Capture the cell that displays the provided text and extract its [x, y] central coordinate. 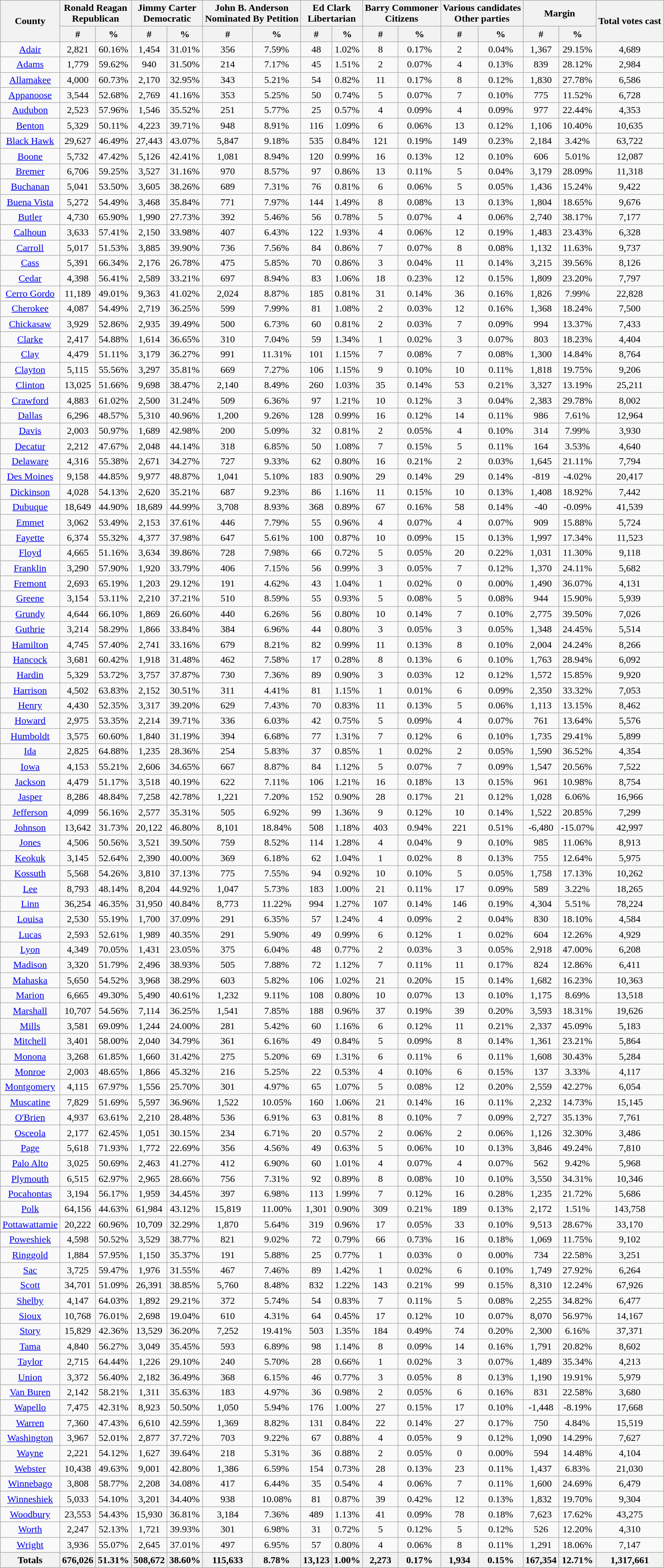
6.04% [276, 950]
65 [316, 1087]
46 [316, 1377]
4,115 [78, 1087]
991 [227, 354]
76 [316, 186]
14.84% [578, 354]
189 [459, 1209]
4,640 [630, 446]
9.18% [276, 141]
69 [316, 1056]
3,708 [227, 507]
36.27% [185, 354]
2,975 [78, 721]
0.98% [347, 1392]
3,184 [227, 1514]
Guthrie [30, 629]
3.42% [578, 141]
Winnebago [30, 1484]
34.82% [578, 1301]
Des Moines [30, 477]
3,194 [78, 1194]
604 [541, 935]
12,087 [630, 156]
Sioux [30, 1316]
2,984 [630, 65]
43 [316, 583]
771 [227, 202]
2,693 [78, 583]
1,483 [541, 233]
10,709 [149, 1224]
1,047 [227, 888]
47.67% [113, 446]
8,204 [149, 888]
Jasper [30, 797]
1,031 [541, 553]
5,968 [630, 1163]
47.43% [113, 1423]
18.06% [578, 1545]
832 [316, 1285]
48.65% [113, 1072]
3,968 [149, 980]
503 [316, 1331]
2,769 [149, 95]
535 [316, 141]
15.85% [578, 675]
1,934 [459, 1560]
22.44% [578, 110]
20.82% [578, 1346]
Various candidatesOther parties [482, 14]
7.98% [276, 553]
31.42% [185, 1056]
5,017 [78, 248]
1,301 [316, 1209]
Clarke [30, 339]
58.00% [113, 1041]
56.16% [113, 812]
18,689 [149, 507]
47.42% [113, 156]
63.61% [113, 1117]
0.94% [420, 827]
20.56% [578, 767]
61,984 [149, 1209]
53.49% [113, 522]
4,316 [78, 461]
3,885 [149, 248]
31.48% [185, 660]
19.75% [578, 370]
13,123 [316, 1560]
1,041 [227, 477]
7.55% [276, 873]
48.14% [113, 888]
9.02% [276, 1240]
51.53% [113, 248]
509 [227, 400]
3,634 [149, 553]
31.19% [185, 736]
37,371 [630, 1331]
375 [227, 950]
Cherokee [30, 309]
57.41% [113, 233]
6.06% [578, 797]
1,361 [541, 1041]
7.17% [276, 65]
9.33% [276, 461]
5,272 [78, 202]
314 [541, 431]
Lyon [30, 950]
2,645 [149, 1545]
15.90% [578, 599]
5.61% [276, 538]
29.15% [578, 49]
2,390 [149, 858]
-4.02% [578, 477]
57.95% [113, 1255]
Jefferson [30, 812]
50.56% [113, 843]
6,092 [630, 660]
11.30% [578, 553]
40.96% [185, 415]
18,649 [78, 507]
31.55% [185, 1270]
40.84% [185, 904]
Calhoun [30, 233]
1,069 [541, 1240]
4,099 [78, 812]
3,025 [78, 1163]
7.59% [276, 49]
Buchanan [30, 186]
1.99% [347, 1194]
143,758 [630, 1209]
1,832 [541, 1499]
56.40% [113, 1377]
Plymouth [30, 1178]
50.11% [113, 125]
32.30% [578, 1133]
562 [541, 1163]
12.86% [578, 965]
Scott [30, 1285]
23 [459, 1469]
Cedar [30, 278]
5.77% [276, 110]
143 [380, 1285]
Crawford [30, 400]
37.87% [185, 675]
64.44% [113, 1362]
Grundy [30, 614]
2,715 [78, 1362]
144 [316, 202]
1,600 [541, 1484]
38.85% [185, 1285]
19.70% [578, 1499]
5,041 [78, 186]
36.49% [185, 1377]
1,772 [149, 1148]
9,206 [630, 370]
176 [316, 1407]
3,581 [78, 1026]
2,337 [541, 1026]
2,024 [227, 293]
3,049 [149, 1346]
2,176 [149, 263]
25.70% [185, 1087]
7,299 [630, 812]
676,026 [78, 1560]
730 [227, 675]
3,605 [149, 186]
508 [316, 827]
Cerro Gordo [30, 293]
Marshall [30, 1011]
6.35% [276, 919]
Louisa [30, 919]
58.77% [113, 1484]
64 [316, 1316]
1,989 [149, 935]
19,626 [630, 1011]
11.75% [578, 1240]
38.77% [185, 1240]
8.48% [276, 1285]
13,518 [630, 995]
2,463 [149, 1163]
1,590 [541, 751]
1,113 [541, 706]
39.93% [185, 1530]
4,028 [78, 492]
28.48% [185, 1117]
5,284 [630, 1056]
1.22% [347, 1285]
21,030 [630, 1469]
54.88% [113, 339]
53.50% [113, 186]
7,252 [227, 1331]
7.27% [276, 370]
5.64% [276, 1224]
6,610 [149, 1423]
33.84% [185, 629]
10.08% [276, 1499]
6.15% [276, 1377]
63,722 [630, 141]
3,518 [149, 782]
0.93% [347, 599]
78,224 [630, 904]
4.31% [276, 1316]
1,300 [541, 354]
17,668 [630, 1407]
6.18% [276, 858]
18 [380, 278]
6.83% [578, 1469]
7.43% [276, 706]
3,929 [78, 324]
4,377 [149, 538]
0.49% [420, 1331]
599 [227, 309]
7,114 [149, 1011]
2,500 [149, 400]
17.34% [578, 538]
369 [227, 858]
689 [227, 186]
47.00% [578, 950]
1,608 [541, 1056]
3,215 [541, 263]
4.62% [276, 583]
39.90% [185, 248]
1,090 [541, 1438]
1,997 [541, 538]
149 [459, 141]
Jones [30, 843]
Buena Vista [30, 202]
9.11% [276, 995]
33.32% [578, 690]
593 [227, 1346]
30.51% [185, 690]
1,892 [149, 1301]
49.24% [578, 1148]
2,577 [149, 812]
Winneshiek [30, 1499]
4,430 [78, 706]
3,297 [149, 370]
3,575 [78, 736]
34.31% [578, 1178]
28.09% [578, 171]
83 [316, 278]
Polk [30, 1209]
1.36% [347, 812]
28.67% [578, 1224]
38.47% [185, 385]
35.52% [185, 110]
5,514 [630, 629]
446 [227, 522]
8,602 [630, 1346]
4,840 [78, 1346]
2,172 [541, 1209]
275 [227, 1056]
5.01% [578, 156]
42.27% [578, 1087]
7,522 [630, 767]
34.08% [185, 1484]
-819 [541, 477]
23,553 [78, 1514]
510 [227, 599]
728 [227, 553]
2,698 [149, 1316]
1,627 [149, 1453]
5,732 [78, 156]
41.27% [185, 1163]
622 [227, 782]
1,959 [149, 1194]
440 [227, 614]
13.15% [578, 706]
58.21% [113, 1392]
34.27% [185, 461]
4,502 [78, 690]
28.94% [578, 660]
30.43% [578, 1056]
0.74% [347, 95]
44.63% [113, 1209]
7.46% [276, 1270]
31.16% [185, 171]
9.26% [276, 415]
154 [316, 1469]
52.35% [113, 706]
Marion [30, 995]
1,758 [541, 873]
500 [227, 324]
44.90% [113, 507]
5,618 [78, 1148]
121 [380, 141]
6.95% [276, 1545]
3,214 [78, 629]
0.53% [347, 1072]
5,033 [78, 1499]
761 [541, 721]
Davis [30, 431]
756 [227, 1178]
4,929 [630, 935]
Montgomery [30, 1087]
53 [459, 385]
687 [227, 492]
310 [227, 339]
34.45% [185, 1194]
54.12% [113, 1453]
46.35% [113, 904]
10.05% [276, 1102]
3,372 [78, 1377]
6.71% [276, 1133]
3,290 [78, 568]
52.61% [113, 935]
Page [30, 1148]
2,221 [78, 1453]
5,115 [78, 370]
3,681 [78, 660]
727 [227, 461]
2,004 [541, 644]
2,606 [149, 767]
508,672 [149, 1560]
Hamilton [30, 644]
1,126 [541, 1133]
11,189 [78, 293]
51.09% [113, 1285]
8.91% [276, 125]
16,966 [630, 797]
7.56% [276, 248]
1,990 [149, 217]
27.78% [578, 80]
8.93% [276, 507]
759 [227, 843]
1,572 [541, 675]
Pottawattamie [30, 1224]
1,348 [541, 629]
7,829 [78, 1102]
234 [227, 1133]
4,506 [78, 843]
8,913 [630, 843]
Adair [30, 49]
35.81% [185, 370]
3,320 [78, 965]
4,213 [630, 1362]
319 [316, 1224]
Audubon [30, 110]
406 [227, 568]
146 [459, 904]
5,864 [630, 1041]
5.46% [276, 217]
1,436 [541, 186]
6,728 [630, 95]
63 [316, 1117]
6.36% [276, 400]
98 [316, 1346]
11,318 [630, 171]
59 [316, 339]
Monroe [30, 1072]
4,689 [630, 49]
831 [541, 1392]
55.56% [113, 370]
0.78% [347, 217]
1,386 [227, 1469]
107 [380, 904]
4,745 [78, 644]
830 [541, 919]
2,620 [149, 492]
37.21% [185, 599]
120 [316, 156]
27.73% [185, 217]
462 [227, 660]
1,918 [149, 660]
318 [227, 446]
353 [227, 95]
2,877 [149, 1438]
92 [316, 1178]
14.73% [578, 1102]
9.42% [578, 1163]
0.54% [347, 1484]
54.10% [113, 1499]
39.20% [185, 706]
1,763 [541, 660]
43,275 [630, 1514]
101 [316, 354]
Ida [30, 751]
2,214 [149, 721]
10,707 [78, 1011]
167,354 [541, 1560]
14,167 [630, 1316]
10,635 [630, 125]
Osceola [30, 1133]
2,350 [541, 690]
2,232 [541, 1102]
6,586 [630, 80]
-1,448 [541, 1407]
986 [541, 415]
5,568 [78, 873]
1,431 [149, 950]
7,360 [78, 1423]
55.38% [113, 461]
0.42% [420, 1499]
1,682 [541, 980]
15,819 [227, 1209]
11.63% [578, 248]
8,793 [78, 888]
Harrison [30, 690]
Worth [30, 1530]
42.98% [185, 431]
667 [227, 767]
8,070 [541, 1316]
184 [380, 1331]
58.29% [113, 629]
18.84% [276, 827]
29.78% [578, 400]
669 [227, 370]
Wayne [30, 1453]
128 [316, 415]
5,650 [78, 980]
1.42% [347, 1270]
1.27% [347, 904]
1,221 [227, 797]
Keokuk [30, 858]
594 [541, 1453]
7,433 [630, 324]
64.03% [113, 1301]
1,541 [227, 1011]
1,190 [541, 1377]
4,087 [78, 309]
188 [316, 1011]
-15.07% [578, 827]
42.80% [185, 1469]
5,724 [630, 522]
3,967 [78, 1438]
Webster [30, 1469]
51.31% [113, 1560]
7.58% [276, 660]
2,935 [149, 324]
1,106 [541, 125]
64,156 [78, 1209]
Allamakee [30, 80]
25,211 [630, 385]
6,296 [78, 415]
985 [541, 843]
Jackson [30, 782]
3,725 [78, 1270]
26.60% [185, 614]
Story [30, 1331]
403 [380, 827]
42.59% [185, 1423]
12,964 [630, 415]
221 [459, 827]
33.79% [185, 568]
8,773 [227, 904]
27,443 [149, 141]
49.63% [113, 1469]
36.07% [578, 583]
51.69% [113, 1102]
38.93% [185, 965]
65.19% [113, 583]
31,950 [149, 904]
62.97% [113, 1178]
Chickasaw [30, 324]
38.26% [185, 186]
64.88% [113, 751]
9,304 [630, 1499]
42,997 [630, 827]
9,920 [630, 675]
35.37% [185, 1255]
4,353 [630, 110]
6,706 [78, 171]
5,899 [630, 736]
3,936 [78, 1545]
803 [541, 339]
17.62% [578, 1514]
1,244 [149, 1026]
41.02% [185, 293]
940 [149, 65]
45.09% [578, 1026]
55.07% [113, 1545]
54.26% [113, 873]
60.42% [113, 660]
1,546 [149, 110]
7,026 [630, 614]
3,527 [149, 171]
35.13% [578, 1117]
909 [541, 522]
59.25% [113, 171]
70.05% [113, 950]
31.50% [185, 65]
1.35% [347, 1331]
21.11% [578, 461]
152 [316, 797]
0.82% [347, 80]
2,593 [78, 935]
42.41% [185, 156]
1,489 [541, 1362]
53.11% [113, 599]
43.12% [185, 1209]
49.30% [113, 995]
1,317,661 [630, 1560]
Iowa [30, 767]
100 [316, 538]
7.15% [276, 568]
7,810 [630, 1148]
8.78% [276, 1560]
4,598 [78, 1240]
0.63% [347, 1148]
9,363 [149, 293]
56.41% [113, 278]
3,757 [149, 675]
52.13% [113, 1530]
2,719 [149, 309]
6.59% [276, 1469]
38.29% [185, 980]
Decatur [30, 446]
343 [227, 80]
1,200 [227, 415]
0.45% [347, 1316]
55.21% [113, 767]
31.73% [113, 827]
Dubuque [30, 507]
1,870 [227, 1224]
475 [227, 263]
Muscatine [30, 1102]
30.15% [185, 1133]
Ed ClarkLibertarian [332, 14]
164 [541, 446]
35.21% [185, 492]
1,408 [541, 492]
-0.09% [578, 507]
1,614 [149, 339]
1,367 [541, 49]
0.51% [501, 827]
8.69% [578, 995]
5,847 [227, 141]
Pocahontas [30, 1194]
Washington [30, 1438]
59.62% [113, 65]
Floyd [30, 553]
4,644 [78, 614]
7,258 [149, 797]
114 [316, 843]
Totals [30, 1560]
39.86% [185, 553]
6,328 [630, 233]
3,633 [78, 233]
24.00% [185, 1026]
29,627 [78, 141]
526 [541, 1530]
12.64% [578, 858]
10,363 [630, 980]
26,391 [149, 1285]
8.57% [276, 171]
938 [227, 1499]
6.90% [276, 1163]
6.03% [276, 721]
839 [541, 65]
2,300 [541, 1331]
18.24% [578, 309]
970 [227, 171]
240 [227, 1362]
37.72% [185, 1438]
1.09% [347, 125]
County [30, 21]
76.01% [113, 1316]
2,177 [78, 1133]
0.92% [347, 873]
52.86% [113, 324]
309 [380, 1209]
44.14% [185, 446]
251 [227, 110]
Ronald ReaganRepublican [95, 14]
21.72% [578, 1194]
4,131 [630, 583]
3,486 [630, 1133]
4,404 [630, 339]
7,794 [630, 461]
24.11% [578, 568]
2,255 [541, 1301]
Cass [30, 263]
4.41% [276, 690]
35.45% [185, 1346]
13.64% [578, 721]
336 [227, 721]
647 [227, 538]
51.17% [113, 782]
6,515 [78, 1178]
116 [316, 125]
Greene [30, 599]
7.85% [276, 1011]
200 [227, 431]
8.59% [276, 599]
24.24% [578, 644]
34.79% [185, 1041]
40.61% [185, 995]
37.98% [185, 538]
5,183 [630, 1026]
4.84% [578, 1423]
1,840 [149, 736]
8.49% [276, 385]
44.85% [113, 477]
32.95% [185, 80]
37.01% [185, 1545]
56.17% [113, 1194]
4,304 [541, 904]
6.92% [276, 812]
1,689 [149, 431]
2,273 [380, 1560]
9,158 [78, 477]
27.92% [578, 1270]
5,979 [630, 1377]
4,665 [78, 553]
5,490 [149, 995]
5,760 [227, 1285]
2,530 [78, 919]
2,727 [541, 1117]
750 [541, 1423]
5,682 [630, 568]
7,053 [630, 690]
1,826 [541, 293]
48.57% [113, 415]
1,721 [149, 1530]
5,126 [149, 156]
Total votes cast [630, 21]
40.35% [185, 935]
14.29% [578, 1438]
6.85% [276, 446]
1,369 [227, 1423]
1,081 [227, 156]
53.35% [113, 721]
4,349 [78, 950]
35.31% [185, 812]
2,740 [541, 217]
1,175 [541, 995]
2,821 [78, 49]
821 [227, 1240]
18.31% [578, 1011]
41.16% [185, 95]
Boone [30, 156]
23.21% [578, 1041]
3,529 [149, 1240]
10.98% [578, 782]
Carroll [30, 248]
1,556 [149, 1087]
Union [30, 1377]
67,926 [630, 1285]
4,730 [78, 217]
6,054 [630, 1087]
2,417 [78, 339]
39.64% [185, 1453]
3,680 [630, 1392]
50.69% [113, 1163]
2,170 [149, 80]
384 [227, 629]
824 [541, 965]
14.48% [578, 1453]
260 [316, 385]
15,145 [630, 1102]
44.92% [185, 888]
1,735 [541, 736]
394 [227, 736]
54.52% [113, 980]
41 [380, 1514]
38.60% [185, 1560]
3,593 [541, 1011]
35.63% [185, 1392]
610 [227, 1316]
Fayette [30, 538]
1.93% [347, 233]
48.84% [113, 797]
Poweshiek [30, 1240]
2,208 [149, 1484]
5.94% [276, 1407]
108 [316, 995]
51.66% [113, 385]
Madison [30, 965]
66.10% [113, 614]
Woodbury [30, 1514]
2,152 [149, 690]
1.13% [347, 1514]
1.01% [347, 1163]
536 [227, 1117]
2,523 [78, 110]
361 [227, 1041]
54.56% [113, 1011]
55.32% [113, 538]
Butler [30, 217]
1.03% [347, 385]
1,809 [541, 278]
37.61% [185, 522]
10,438 [78, 1469]
50.97% [113, 431]
23.05% [185, 950]
1,203 [149, 583]
26.78% [185, 263]
11.06% [578, 843]
56.97% [578, 1316]
39.56% [578, 263]
28.12% [578, 65]
74 [459, 1331]
Shelby [30, 1301]
7,627 [630, 1438]
9.23% [276, 492]
0.85% [347, 751]
66.34% [113, 263]
5.42% [276, 1026]
11.22% [276, 904]
6,208 [630, 950]
19.91% [578, 1377]
Mitchell [30, 1041]
36,254 [78, 904]
8,310 [541, 1285]
60.73% [113, 80]
1,804 [541, 202]
4,937 [78, 1117]
22.69% [185, 1148]
1,818 [541, 370]
281 [227, 1026]
11.31% [276, 354]
67.97% [113, 1087]
697 [227, 278]
Taylor [30, 1362]
629 [227, 706]
51.16% [113, 553]
18,265 [630, 888]
1.34% [347, 339]
4,117 [630, 1072]
5.09% [276, 431]
Van Buren [30, 1392]
39.49% [185, 324]
15,519 [630, 1423]
40.00% [185, 858]
5.21% [276, 80]
41,539 [630, 507]
13.19% [578, 385]
31.01% [185, 49]
4,584 [630, 919]
5.10% [276, 477]
37.09% [185, 919]
122 [316, 233]
Mahaska [30, 980]
3,062 [78, 522]
3,810 [149, 873]
33.21% [185, 278]
Humboldt [30, 736]
1,051 [149, 1133]
0.22% [501, 553]
3,544 [78, 95]
1,779 [78, 65]
9,118 [630, 553]
1,976 [149, 1270]
6.96% [276, 629]
6,374 [78, 538]
5,939 [630, 599]
Bremer [30, 171]
20,122 [149, 827]
1,028 [541, 797]
77 [316, 736]
42 [316, 721]
8.21% [276, 644]
4,398 [78, 278]
1,150 [149, 1255]
489 [316, 1514]
216 [227, 1072]
3,317 [149, 706]
113 [316, 1194]
33,170 [630, 1224]
961 [541, 782]
Fremont [30, 583]
2,212 [78, 446]
8,126 [630, 263]
1,700 [149, 919]
20,222 [78, 1224]
Lucas [30, 935]
5.74% [276, 1301]
33 [459, 1224]
9,737 [630, 248]
4,153 [78, 767]
48.87% [185, 477]
61.85% [113, 1056]
412 [227, 1163]
22,828 [630, 293]
51.79% [113, 965]
Hardin [30, 675]
407 [227, 233]
57.40% [113, 644]
603 [227, 980]
1.28% [347, 843]
34.40% [185, 1499]
977 [541, 110]
56.27% [113, 1346]
12.24% [578, 1285]
Johnson [30, 827]
Clayton [30, 370]
497 [227, 1545]
23.43% [578, 233]
8.52% [276, 843]
24.45% [578, 629]
3,468 [149, 202]
Hancock [30, 660]
52.01% [113, 1438]
1,311 [149, 1392]
5,576 [630, 721]
254 [227, 751]
7,475 [78, 1407]
13,025 [78, 385]
Barry CommonerCitizens [402, 14]
6.89% [276, 1346]
13,529 [149, 1331]
20.85% [578, 812]
3.33% [578, 1072]
4,147 [78, 1301]
6.26% [276, 614]
9.22% [276, 1438]
3.53% [578, 446]
1,884 [78, 1255]
6.44% [276, 1484]
5,391 [78, 263]
3,550 [541, 1178]
944 [541, 599]
2,182 [149, 1377]
2,589 [149, 278]
1,232 [227, 995]
65.90% [113, 217]
Clay [30, 354]
36.52% [578, 751]
131 [316, 1423]
3,401 [78, 1041]
2,184 [541, 141]
3,145 [78, 858]
7,147 [630, 1545]
7,797 [630, 278]
19.04% [185, 1316]
7.04% [276, 339]
3,846 [541, 1148]
-6,480 [541, 827]
8,101 [227, 827]
55.19% [113, 919]
1.24% [347, 919]
33.16% [185, 644]
Jimmy CarterDemocratic [167, 14]
2,965 [149, 1178]
137 [541, 1072]
82 [316, 644]
11.00% [276, 1209]
5,975 [630, 858]
2,741 [149, 644]
24.69% [578, 1484]
2,496 [149, 965]
18.65% [578, 202]
40.19% [185, 782]
1.07% [347, 1087]
63.83% [113, 690]
736 [227, 248]
15.88% [578, 522]
Palo Alto [30, 1163]
Wright [30, 1545]
6.91% [276, 1117]
467 [227, 1270]
6,665 [78, 995]
392 [227, 217]
9,676 [630, 202]
0.66% [347, 1362]
8,764 [630, 354]
7,177 [630, 217]
29.12% [185, 583]
1.14% [347, 1346]
4,883 [78, 400]
3,268 [78, 1056]
54.43% [113, 1514]
1,370 [541, 568]
734 [541, 1255]
5.90% [276, 935]
0.01% [420, 690]
60.60% [113, 736]
5.82% [276, 980]
6.73% [276, 324]
7,623 [541, 1514]
32.29% [185, 1224]
4.56% [276, 1148]
Mills [30, 1026]
218 [227, 1453]
115,633 [227, 1560]
2,671 [149, 461]
Benton [30, 125]
32 [316, 431]
54.13% [113, 492]
60.16% [113, 49]
3,521 [149, 843]
42.36% [113, 1331]
9,513 [541, 1224]
17.13% [578, 873]
8.82% [276, 1423]
42.31% [113, 1407]
2,559 [541, 1087]
Adams [30, 65]
5.51% [578, 904]
Monona [30, 1056]
1.49% [347, 202]
1,830 [541, 80]
160 [316, 1102]
28.36% [185, 751]
Margin [560, 14]
15,930 [149, 1514]
28.66% [185, 1178]
1,920 [149, 568]
7,442 [630, 492]
7.11% [276, 782]
Emmet [30, 522]
4,000 [78, 80]
5.88% [276, 1255]
10,262 [630, 873]
Dallas [30, 415]
Lee [30, 888]
Howard [30, 721]
Dickinson [30, 492]
3,930 [630, 431]
417 [227, 1484]
2,153 [149, 522]
8,002 [630, 400]
62.45% [113, 1133]
1,749 [541, 1270]
7.20% [276, 797]
6,264 [630, 1270]
36.65% [185, 339]
12.26% [578, 935]
Linn [30, 904]
703 [227, 1438]
Appanoose [30, 95]
Black Hawk [30, 141]
78 [459, 1514]
69.09% [113, 1026]
71.93% [113, 1148]
Clinton [30, 385]
4,354 [630, 751]
36.81% [185, 1514]
1,132 [541, 248]
11.52% [578, 95]
1,454 [149, 49]
1,226 [149, 1362]
2,142 [78, 1392]
3,251 [630, 1255]
8,923 [149, 1407]
12.20% [578, 1530]
7.88% [276, 965]
36.96% [185, 1102]
29.21% [185, 1301]
2,040 [149, 1041]
Ringgold [30, 1255]
1,547 [541, 767]
5.20% [276, 1056]
589 [541, 888]
31.24% [185, 400]
23.20% [578, 278]
44 [316, 629]
49.01% [113, 293]
2,140 [227, 385]
43.07% [185, 141]
0.79% [347, 1240]
15.24% [578, 186]
7.61% [578, 415]
52.64% [113, 858]
214 [227, 65]
6.43% [276, 233]
60.96% [113, 1224]
86 [316, 492]
2,825 [78, 751]
4,310 [630, 1530]
18.23% [578, 339]
9,977 [149, 477]
9,422 [630, 186]
10,346 [630, 1178]
1,050 [227, 1407]
52.68% [113, 95]
18.92% [578, 492]
0.75% [347, 721]
42.78% [185, 797]
50.52% [113, 1240]
1.18% [347, 827]
46.49% [113, 141]
2,383 [541, 400]
2,150 [149, 233]
Franklin [30, 568]
1,645 [541, 461]
1,291 [541, 1545]
Warren [30, 1423]
679 [227, 644]
33.98% [185, 233]
35.34% [578, 1362]
57.96% [113, 110]
John B. AndersonNominated By Petition [252, 14]
9,102 [630, 1240]
5.83% [276, 751]
6,411 [630, 965]
Sac [30, 1270]
948 [227, 125]
11,523 [630, 538]
8,462 [630, 706]
Henry [30, 706]
37.13% [185, 873]
13,642 [78, 827]
1,791 [541, 1346]
6.68% [276, 736]
2,048 [149, 446]
18.10% [578, 919]
6,477 [630, 1301]
5.31% [276, 1453]
5.85% [276, 263]
755 [541, 858]
51.11% [113, 354]
Tama [30, 1346]
20,417 [630, 477]
3,154 [78, 599]
7,500 [630, 309]
9,001 [149, 1469]
29.10% [185, 1362]
12.71% [578, 1560]
372 [227, 1301]
1,368 [541, 309]
53.72% [113, 675]
5.73% [276, 888]
4,223 [149, 125]
4,104 [630, 1453]
57.90% [113, 568]
8,286 [78, 797]
5.70% [276, 1362]
34.65% [185, 767]
29.41% [578, 736]
46.80% [185, 827]
7.97% [276, 202]
8,754 [630, 782]
35.84% [185, 202]
1,437 [541, 1469]
16.23% [578, 980]
Kossuth [30, 873]
5,310 [149, 415]
8,266 [630, 644]
185 [316, 293]
3,327 [541, 385]
7,761 [630, 1117]
45.32% [185, 1072]
6,479 [630, 1484]
58 [459, 507]
94 [316, 873]
2,775 [541, 614]
397 [227, 1194]
-8.19% [578, 1407]
Wapello [30, 1407]
1,660 [149, 1056]
7.79% [276, 522]
5,686 [630, 1194]
50.50% [185, 1407]
15,829 [78, 1331]
44.99% [185, 507]
311 [227, 690]
9,698 [149, 385]
1,490 [541, 583]
61.02% [113, 400]
606 [541, 156]
2,918 [541, 950]
3,201 [149, 1499]
3,808 [78, 1484]
1,869 [149, 614]
5,597 [149, 1102]
19.41% [276, 1331]
45 [316, 65]
-40 [541, 507]
34,701 [78, 1285]
3.22% [578, 888]
36.20% [185, 1331]
38.17% [578, 217]
59.47% [113, 1270]
13.37% [578, 324]
10.40% [578, 125]
10,768 [78, 1316]
2,247 [78, 1530]
O'Brien [30, 1117]
Delaware [30, 461]
